Return (X, Y) of the center of cell containing provided text 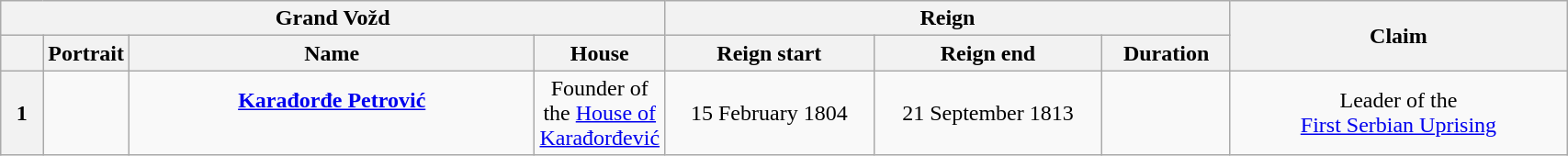
Reign (948, 18)
1 (22, 113)
Leader of theFirst Serbian Uprising (1398, 113)
Portrait (86, 53)
Reign end (988, 53)
Duration (1167, 53)
Founder of the House of Karađorđević (600, 113)
Grand Vožd (333, 18)
Claim (1398, 36)
Reign start (770, 53)
House (600, 53)
Karađorđe Petrović (331, 113)
15 February 1804 (770, 113)
Name (331, 53)
21 September 1813 (988, 113)
